Detect which cell encompasses the target text, then output its (x, y) center coordinate. 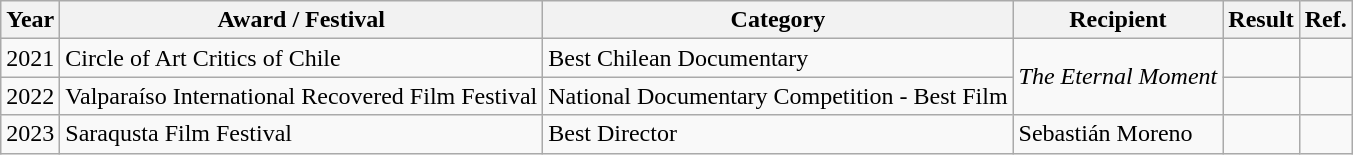
Best Chilean Documentary (778, 58)
Category (778, 20)
Best Director (778, 134)
National Documentary Competition - Best Film (778, 96)
Recipient (1118, 20)
2021 (30, 58)
Ref. (1326, 20)
Sebastián Moreno (1118, 134)
Year (30, 20)
2022 (30, 96)
The Eternal Moment (1118, 77)
Award / Festival (302, 20)
Saraqusta Film Festival (302, 134)
Result (1261, 20)
Circle of Art Critics of Chile (302, 58)
2023 (30, 134)
Valparaíso International Recovered Film Festival (302, 96)
